Return the [X, Y] coordinate for the center point of the cell that contains the specified text.  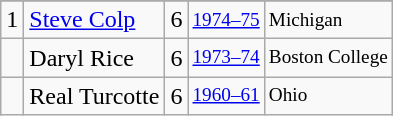
1974–75 [226, 20]
Steve Colp [94, 20]
Daryl Rice [94, 58]
Ohio [328, 96]
1973–74 [226, 58]
1960–61 [226, 96]
1 [12, 20]
Real Turcotte [94, 96]
Michigan [328, 20]
Boston College [328, 58]
